Find where the given text appears and provide that cell's center as [X, Y] coordinate. 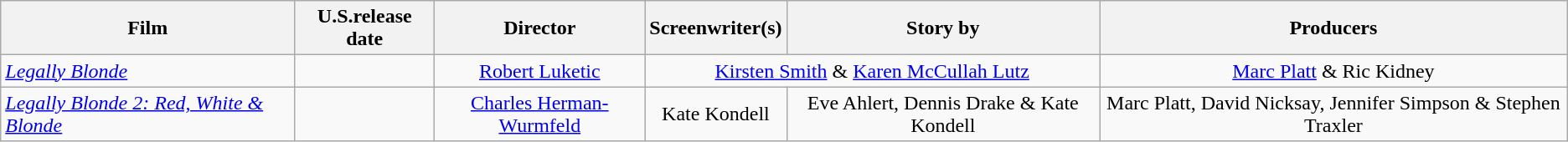
Legally Blonde [147, 71]
U.S.release date [365, 28]
Eve Ahlert, Dennis Drake & Kate Kondell [943, 114]
Marc Platt & Ric Kidney [1333, 71]
Screenwriter(s) [715, 28]
Robert Luketic [539, 71]
Director [539, 28]
Producers [1333, 28]
Kirsten Smith & Karen McCullah Lutz [873, 71]
Story by [943, 28]
Marc Platt, David Nicksay, Jennifer Simpson & Stephen Traxler [1333, 114]
Legally Blonde 2: Red, White & Blonde [147, 114]
Kate Kondell [715, 114]
Charles Herman-Wurmfeld [539, 114]
Film [147, 28]
